Return the [X, Y] coordinate for the center point of the cell that contains the specified text.  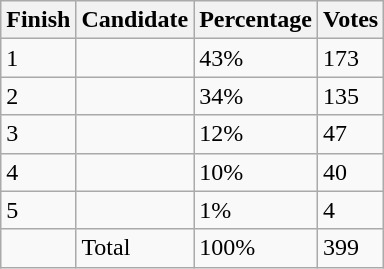
100% [256, 248]
12% [256, 134]
1% [256, 210]
Votes [350, 20]
3 [38, 134]
Total [135, 248]
Finish [38, 20]
399 [350, 248]
Percentage [256, 20]
173 [350, 58]
2 [38, 96]
Candidate [135, 20]
34% [256, 96]
1 [38, 58]
40 [350, 172]
43% [256, 58]
135 [350, 96]
10% [256, 172]
5 [38, 210]
47 [350, 134]
